Capture the cell that displays the provided text and extract its [X, Y] central coordinate. 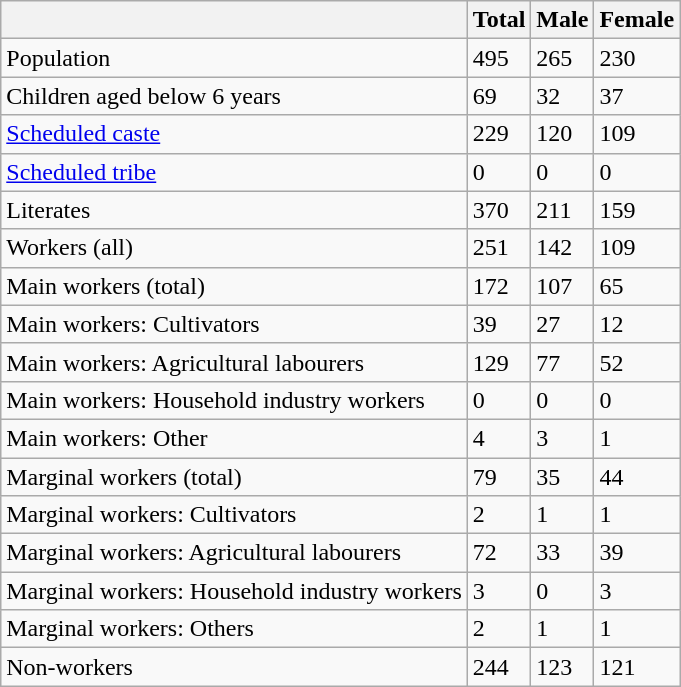
4 [499, 438]
Main workers: Cultivators [234, 324]
33 [562, 553]
123 [562, 667]
Marginal workers: Others [234, 629]
Main workers: Agricultural labourers [234, 362]
142 [562, 248]
172 [499, 286]
211 [562, 210]
244 [499, 667]
77 [562, 362]
229 [499, 134]
129 [499, 362]
27 [562, 324]
Marginal workers: Cultivators [234, 515]
Main workers: Household industry workers [234, 400]
Total [499, 20]
Scheduled tribe [234, 172]
Main workers (total) [234, 286]
65 [637, 286]
Children aged below 6 years [234, 96]
495 [499, 58]
159 [637, 210]
121 [637, 667]
Main workers: Other [234, 438]
Literates [234, 210]
44 [637, 477]
370 [499, 210]
52 [637, 362]
Workers (all) [234, 248]
Marginal workers: Agricultural labourers [234, 553]
79 [499, 477]
265 [562, 58]
32 [562, 96]
120 [562, 134]
Marginal workers (total) [234, 477]
35 [562, 477]
12 [637, 324]
251 [499, 248]
Male [562, 20]
72 [499, 553]
37 [637, 96]
230 [637, 58]
Scheduled caste [234, 134]
Female [637, 20]
107 [562, 286]
69 [499, 96]
Non-workers [234, 667]
Marginal workers: Household industry workers [234, 591]
Population [234, 58]
